Output the [x, y] coordinate of the center of the cell containing the given text.  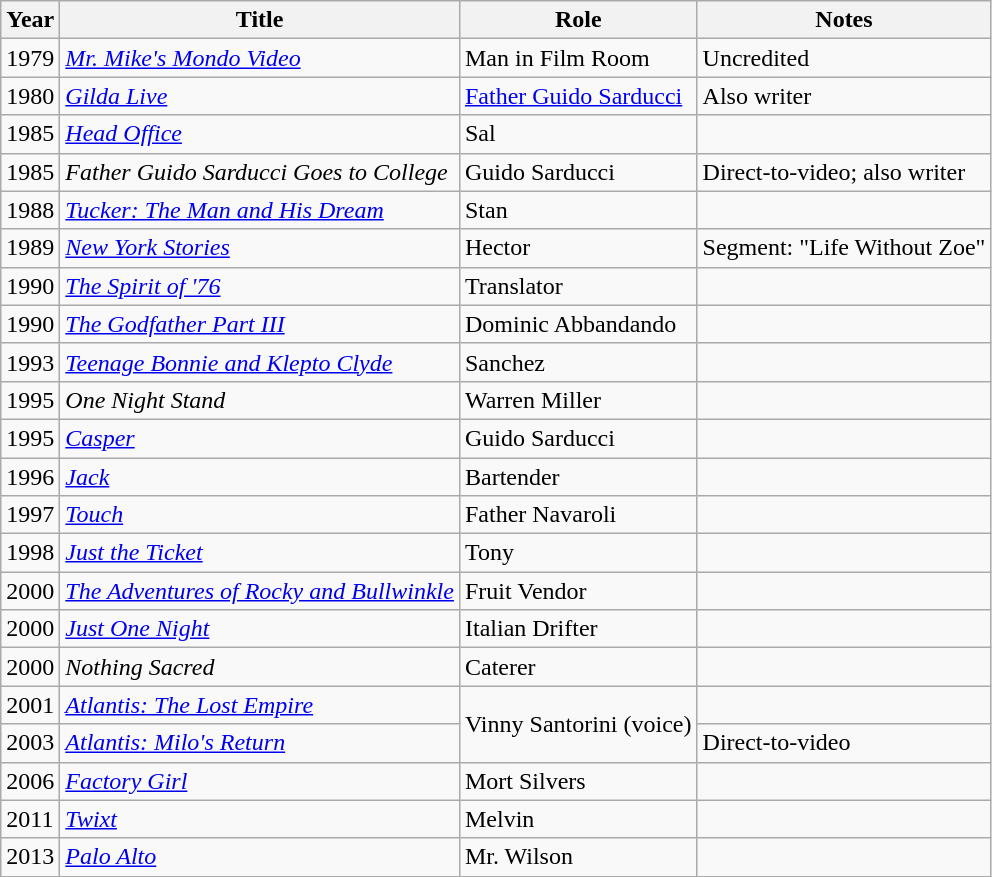
Casper [260, 438]
Factory Girl [260, 781]
Tucker: The Man and His Dream [260, 210]
Just the Ticket [260, 553]
Notes [844, 20]
Twixt [260, 819]
Atlantis: The Lost Empire [260, 705]
Caterer [578, 667]
The Adventures of Rocky and Bullwinkle [260, 591]
Sal [578, 134]
Title [260, 20]
Fruit Vendor [578, 591]
Father Navaroli [578, 515]
Uncredited [844, 58]
1988 [30, 210]
New York Stories [260, 248]
Translator [578, 286]
Jack [260, 477]
2001 [30, 705]
Father Guido Sarducci [578, 96]
Dominic Abbandando [578, 324]
Head Office [260, 134]
Direct-to-video; also writer [844, 172]
Man in Film Room [578, 58]
Year [30, 20]
Vinny Santorini (voice) [578, 724]
Mort Silvers [578, 781]
Stan [578, 210]
Nothing Sacred [260, 667]
1998 [30, 553]
Mr. Wilson [578, 857]
Bartender [578, 477]
1993 [30, 362]
The Godfather Part III [260, 324]
1996 [30, 477]
Role [578, 20]
Gilda Live [260, 96]
Mr. Mike's Mondo Video [260, 58]
2003 [30, 743]
Touch [260, 515]
One Night Stand [260, 400]
2013 [30, 857]
Direct-to-video [844, 743]
Palo Alto [260, 857]
The Spirit of '76 [260, 286]
1997 [30, 515]
Melvin [578, 819]
Father Guido Sarducci Goes to College [260, 172]
Segment: "Life Without Zoe" [844, 248]
Sanchez [578, 362]
Tony [578, 553]
1980 [30, 96]
Just One Night [260, 629]
1989 [30, 248]
Italian Drifter [578, 629]
Hector [578, 248]
Atlantis: Milo's Return [260, 743]
Teenage Bonnie and Klepto Clyde [260, 362]
Also writer [844, 96]
1979 [30, 58]
Warren Miller [578, 400]
2006 [30, 781]
2011 [30, 819]
